For the text-containing cell, return its midpoint in [X, Y] coordinate format. 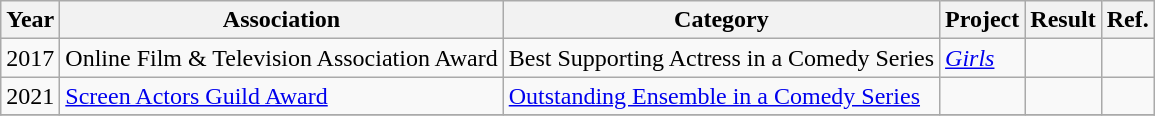
Ref. [1128, 20]
Year [30, 20]
Category [721, 20]
Result [1063, 20]
Project [982, 20]
Online Film & Television Association Award [282, 58]
2021 [30, 96]
Screen Actors Guild Award [282, 96]
Girls [982, 58]
2017 [30, 58]
Association [282, 20]
Outstanding Ensemble in a Comedy Series [721, 96]
Best Supporting Actress in a Comedy Series [721, 58]
